Identify which cell holds the provided text, then report its (x, y) central coordinate. 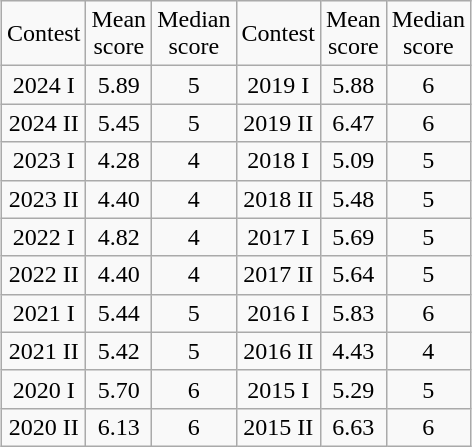
2024 I (44, 85)
5.70 (119, 389)
5.88 (353, 85)
2017 II (278, 275)
5.42 (119, 351)
2018 II (278, 199)
2016 I (278, 313)
2015 II (278, 427)
2022 I (44, 237)
5.89 (119, 85)
6.63 (353, 427)
5.44 (119, 313)
2023 II (44, 199)
2020 II (44, 427)
2017 I (278, 237)
2024 II (44, 123)
2016 II (278, 351)
5.29 (353, 389)
2018 I (278, 161)
2019 I (278, 85)
6.13 (119, 427)
5.45 (119, 123)
5.48 (353, 199)
4.28 (119, 161)
2015 I (278, 389)
2023 I (44, 161)
2020 I (44, 389)
2019 II (278, 123)
5.83 (353, 313)
2021 II (44, 351)
5.69 (353, 237)
5.09 (353, 161)
5.64 (353, 275)
2021 I (44, 313)
6.47 (353, 123)
2022 II (44, 275)
4.82 (119, 237)
4.43 (353, 351)
